Pinpoint the cell where the given text exists, returning its (X, Y) midpoint coordinate. 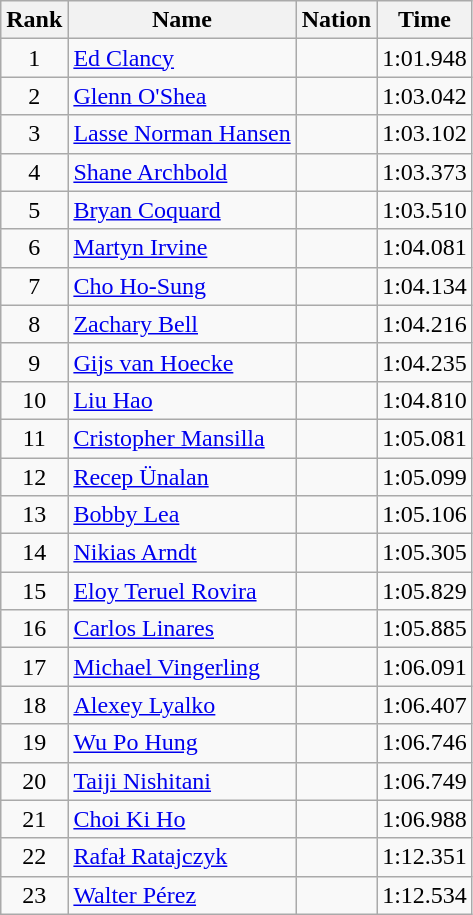
Nation (336, 20)
1:04.810 (425, 400)
1:06.746 (425, 743)
Wu Po Hung (182, 743)
Rank (34, 20)
1:06.749 (425, 781)
Eloy Teruel Rovira (182, 591)
Recep Ünalan (182, 477)
Cristopher Mansilla (182, 438)
Lasse Norman Hansen (182, 134)
1:03.102 (425, 134)
14 (34, 553)
1:04.235 (425, 362)
8 (34, 324)
1:04.216 (425, 324)
Liu Hao (182, 400)
13 (34, 515)
Shane Archbold (182, 172)
1:06.407 (425, 705)
19 (34, 743)
Alexey Lyalko (182, 705)
Gijs van Hoecke (182, 362)
1 (34, 58)
1:05.829 (425, 591)
Nikias Arndt (182, 553)
Name (182, 20)
3 (34, 134)
15 (34, 591)
17 (34, 667)
Walter Pérez (182, 895)
Carlos Linares (182, 629)
Glenn O'Shea (182, 96)
1:03.373 (425, 172)
Cho Ho-Sung (182, 286)
6 (34, 248)
Ed Clancy (182, 58)
Martyn Irvine (182, 248)
Bryan Coquard (182, 210)
22 (34, 857)
5 (34, 210)
Taiji Nishitani (182, 781)
1:05.106 (425, 515)
9 (34, 362)
Choi Ki Ho (182, 819)
1:05.305 (425, 553)
Time (425, 20)
1:04.134 (425, 286)
18 (34, 705)
Rafał Ratajczyk (182, 857)
1:05.099 (425, 477)
4 (34, 172)
10 (34, 400)
11 (34, 438)
12 (34, 477)
23 (34, 895)
7 (34, 286)
16 (34, 629)
1:01.948 (425, 58)
2 (34, 96)
Zachary Bell (182, 324)
1:03.042 (425, 96)
20 (34, 781)
1:06.988 (425, 819)
1:12.351 (425, 857)
1:06.091 (425, 667)
Michael Vingerling (182, 667)
1:03.510 (425, 210)
21 (34, 819)
1:04.081 (425, 248)
1:05.885 (425, 629)
1:05.081 (425, 438)
Bobby Lea (182, 515)
1:12.534 (425, 895)
